Provide the (X, Y) coordinate of the cell's center where the given text is located.  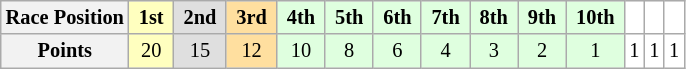
7th (445, 17)
4 (445, 51)
6th (397, 17)
10th (595, 17)
15 (200, 51)
Points (65, 51)
3 (494, 51)
4th (301, 17)
2nd (200, 17)
9th (542, 17)
2 (542, 51)
8 (349, 51)
6 (397, 51)
20 (152, 51)
3rd (251, 17)
Race Position (65, 17)
1st (152, 17)
5th (349, 17)
10 (301, 51)
8th (494, 17)
12 (251, 51)
